Return the [X, Y] coordinate for the center point of the cell that contains the specified text.  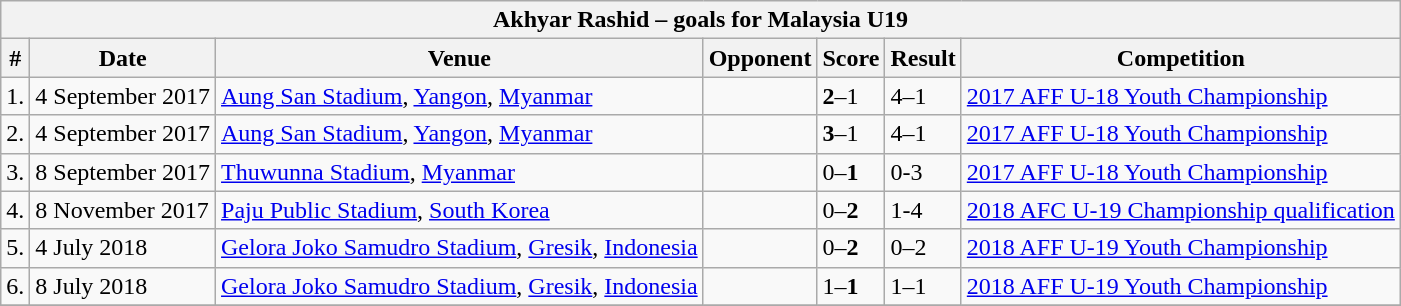
0–1 [851, 172]
2–1 [851, 96]
2. [16, 134]
Score [851, 58]
8 November 2017 [123, 210]
Paju Public Stadium, South Korea [460, 210]
1-4 [923, 210]
Akhyar Rashid – goals for Malaysia U19 [701, 20]
Date [123, 58]
1. [16, 96]
Venue [460, 58]
3–1 [851, 134]
5. [16, 248]
4. [16, 210]
Result [923, 58]
Competition [1180, 58]
6. [16, 286]
4 July 2018 [123, 248]
0-3 [923, 172]
3. [16, 172]
2018 AFC U-19 Championship qualification [1180, 210]
8 September 2017 [123, 172]
Opponent [760, 58]
8 July 2018 [123, 286]
# [16, 58]
Thuwunna Stadium, Myanmar [460, 172]
